From the cell containing the given text, extract its center point as (X, Y) coordinate. 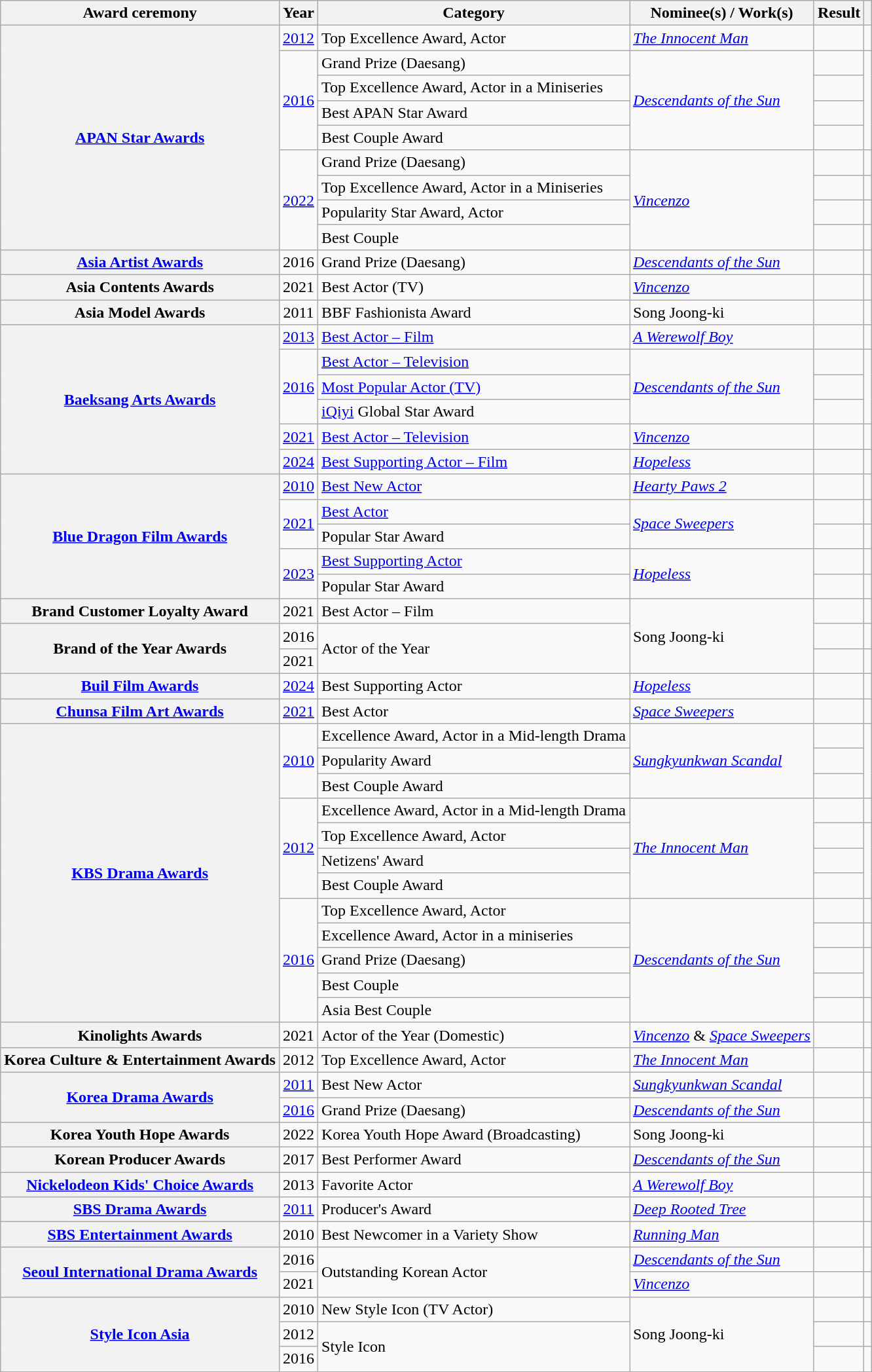
Best Actor (TV) (474, 287)
Running Man (722, 1234)
SBS Drama Awards (140, 1210)
Result (839, 13)
2017 (299, 1160)
Korea Culture & Entertainment Awards (140, 1060)
Korea Drama Awards (140, 1097)
Best APAN Star Award (474, 113)
APAN Star Awards (140, 138)
Blue Dragon Film Awards (140, 536)
iQiyi Global Star Award (474, 412)
Buil Film Awards (140, 686)
Seoul International Drama Awards (140, 1272)
Style Icon (474, 1346)
Kinolights Awards (140, 1035)
Style Icon Asia (140, 1334)
Hearty Paws 2 (722, 487)
Outstanding Korean Actor (474, 1272)
Brand Customer Loyalty Award (140, 611)
Popularity Star Award, Actor (474, 212)
Korean Producer Awards (140, 1160)
Baeksang Arts Awards (140, 399)
Deep Rooted Tree (722, 1210)
Award ceremony (140, 13)
Asia Best Couple (474, 1010)
Netizens' Award (474, 861)
2023 (299, 574)
Asia Contents Awards (140, 287)
Best Performer Award (474, 1160)
Asia Artist Awards (140, 262)
Most Popular Actor (TV) (474, 387)
Excellence Award, Actor in a miniseries (474, 935)
BBF Fashionista Award (474, 312)
New Style Icon (TV Actor) (474, 1309)
Actor of the Year (Domestic) (474, 1035)
Popularity Award (474, 761)
Korea Youth Hope Awards (140, 1135)
Nickelodeon Kids' Choice Awards (140, 1185)
Brand of the Year Awards (140, 648)
Nominee(s) / Work(s) (722, 13)
Producer's Award (474, 1210)
KBS Drama Awards (140, 874)
Chunsa Film Art Awards (140, 711)
Asia Model Awards (140, 312)
Korea Youth Hope Award (Broadcasting) (474, 1135)
Actor of the Year (474, 648)
Vincenzo & Space Sweepers (722, 1035)
Favorite Actor (474, 1185)
Year (299, 13)
SBS Entertainment Awards (140, 1234)
Category (474, 13)
Best Newcomer in a Variety Show (474, 1234)
Best Supporting Actor – Film (474, 462)
